Identify which cell holds the provided text, then report its [x, y] central coordinate. 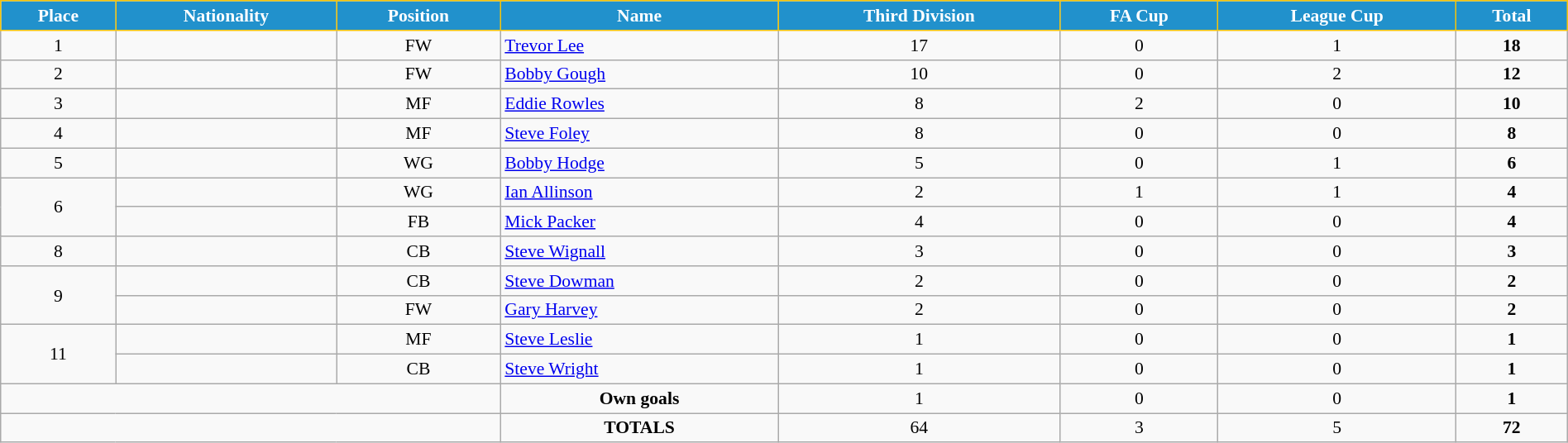
FB [418, 222]
Nationality [226, 16]
Steve Wignall [638, 251]
Name [638, 16]
72 [1512, 428]
Total [1512, 16]
League Cup [1337, 16]
12 [1512, 74]
Place [58, 16]
Steve Wright [638, 369]
Position [418, 16]
Third Division [920, 16]
Own goals [638, 398]
Mick Packer [638, 222]
17 [920, 45]
Eddie Rowles [638, 104]
Steve Leslie [638, 340]
11 [58, 354]
Steve Foley [638, 134]
9 [58, 296]
Ian Allinson [638, 193]
64 [920, 428]
Steve Dowman [638, 281]
Bobby Gough [638, 74]
TOTALS [638, 428]
FA Cup [1140, 16]
Trevor Lee [638, 45]
Bobby Hodge [638, 163]
Gary Harvey [638, 310]
18 [1512, 45]
